Determine the [x, y] coordinate at the center of the cell enclosing the given text.  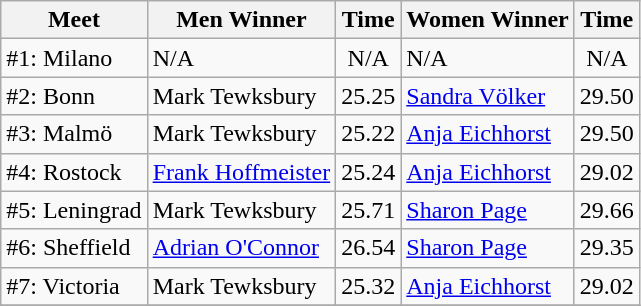
26.54 [368, 248]
#2: Bonn [74, 96]
Sandra Völker [488, 96]
29.66 [606, 210]
25.25 [368, 96]
#3: Malmö [74, 134]
#7: Victoria [74, 286]
Men Winner [242, 20]
Meet [74, 20]
#6: Sheffield [74, 248]
#5: Leningrad [74, 210]
25.71 [368, 210]
Women Winner [488, 20]
Adrian O'Connor [242, 248]
#4: Rostock [74, 172]
25.22 [368, 134]
25.32 [368, 286]
Frank Hoffmeister [242, 172]
25.24 [368, 172]
#1: Milano [74, 58]
29.35 [606, 248]
